Provide the [x, y] coordinate of the cell's center where the given text is located.  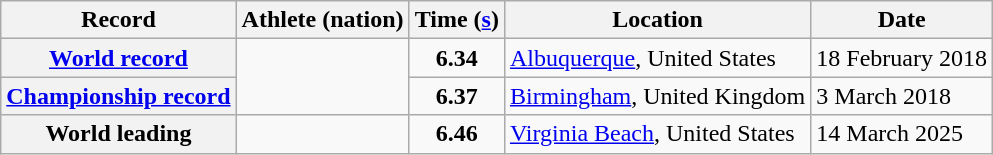
Time (s) [456, 20]
Albuquerque, United States [657, 58]
6.34 [456, 58]
18 February 2018 [902, 58]
Date [902, 20]
Location [657, 20]
3 March 2018 [902, 96]
World record [118, 58]
6.37 [456, 96]
Athlete (nation) [322, 20]
6.46 [456, 134]
World leading [118, 134]
Record [118, 20]
Birmingham, United Kingdom [657, 96]
Championship record [118, 96]
Virginia Beach, United States [657, 134]
14 March 2025 [902, 134]
